From the cell containing the given text, extract its center point as [X, Y] coordinate. 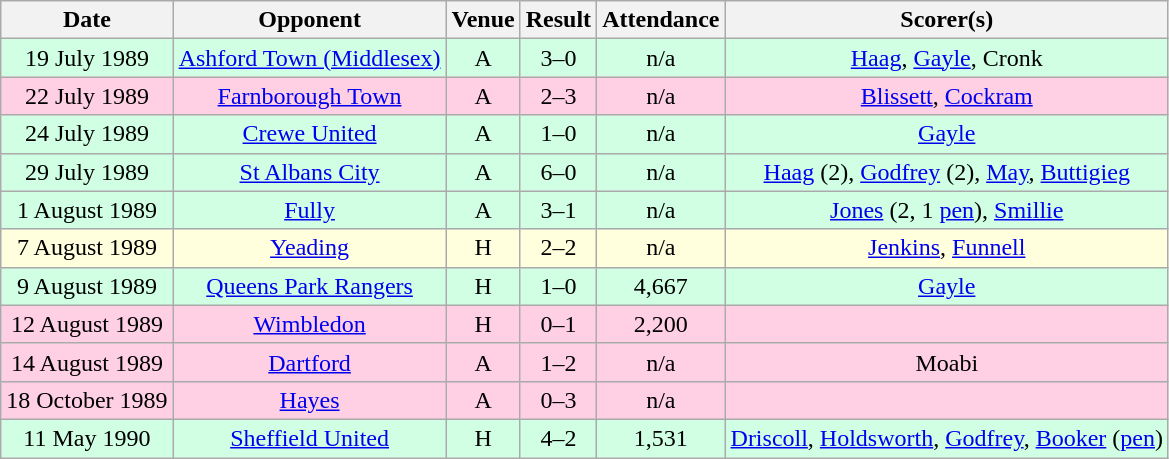
9 August 1989 [87, 286]
Blissett, Cockram [946, 96]
14 August 1989 [87, 362]
Ashford Town (Middlesex) [310, 58]
Moabi [946, 362]
2–2 [558, 248]
Fully [310, 210]
7 August 1989 [87, 248]
11 May 1990 [87, 438]
3–1 [558, 210]
0–3 [558, 400]
1,531 [661, 438]
Venue [483, 20]
St Albans City [310, 172]
4,667 [661, 286]
Jenkins, Funnell [946, 248]
Dartford [310, 362]
24 July 1989 [87, 134]
1 August 1989 [87, 210]
6–0 [558, 172]
Result [558, 20]
Sheffield United [310, 438]
2,200 [661, 324]
Date [87, 20]
Scorer(s) [946, 20]
3–0 [558, 58]
Haag (2), Godfrey (2), May, Buttigieg [946, 172]
18 October 1989 [87, 400]
1–2 [558, 362]
19 July 1989 [87, 58]
4–2 [558, 438]
12 August 1989 [87, 324]
Opponent [310, 20]
2–3 [558, 96]
Attendance [661, 20]
Driscoll, Holdsworth, Godfrey, Booker (pen) [946, 438]
Hayes [310, 400]
Farnborough Town [310, 96]
Wimbledon [310, 324]
Haag, Gayle, Cronk [946, 58]
29 July 1989 [87, 172]
22 July 1989 [87, 96]
Yeading [310, 248]
0–1 [558, 324]
Jones (2, 1 pen), Smillie [946, 210]
Queens Park Rangers [310, 286]
Crewe United [310, 134]
